Provide the [X, Y] coordinate of the cell's center where the given text is located.  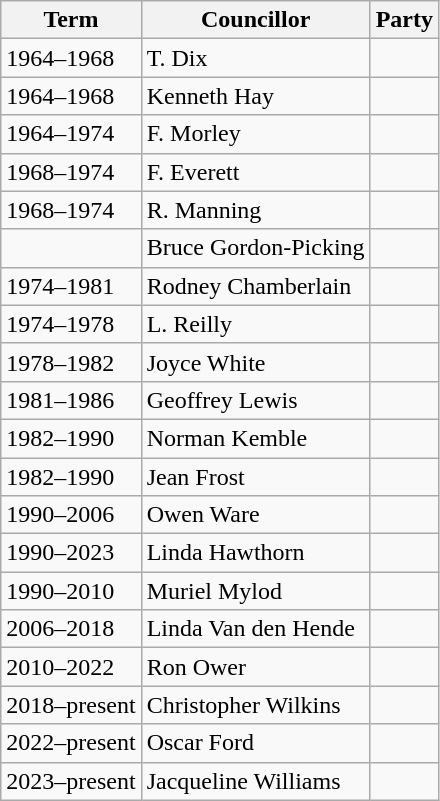
Muriel Mylod [256, 591]
Jean Frost [256, 477]
Party [404, 20]
1974–1981 [71, 286]
F. Everett [256, 172]
Joyce White [256, 362]
1990–2023 [71, 553]
2022–present [71, 743]
Geoffrey Lewis [256, 400]
Linda Van den Hende [256, 629]
1974–1978 [71, 324]
Bruce Gordon-Picking [256, 248]
Jacqueline Williams [256, 781]
1964–1974 [71, 134]
Rodney Chamberlain [256, 286]
2023–present [71, 781]
Oscar Ford [256, 743]
R. Manning [256, 210]
Kenneth Hay [256, 96]
F. Morley [256, 134]
Councillor [256, 20]
Christopher Wilkins [256, 705]
1990–2006 [71, 515]
T. Dix [256, 58]
L. Reilly [256, 324]
2018–present [71, 705]
Norman Kemble [256, 438]
Linda Hawthorn [256, 553]
Owen Ware [256, 515]
1981–1986 [71, 400]
1990–2010 [71, 591]
Ron Ower [256, 667]
1978–1982 [71, 362]
2006–2018 [71, 629]
2010–2022 [71, 667]
Term [71, 20]
